Output the [X, Y] coordinate of the center of the cell containing the given text.  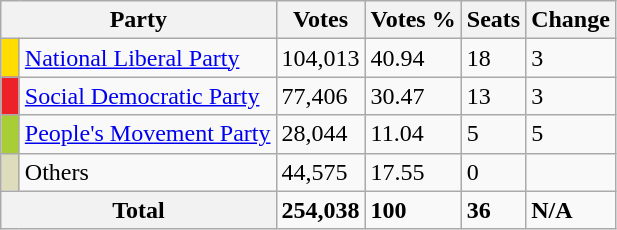
People's Movement Party [148, 134]
Change [571, 20]
18 [493, 58]
36 [493, 210]
Party [138, 20]
104,013 [320, 58]
11.04 [413, 134]
N/A [571, 210]
Votes [320, 20]
Others [148, 172]
National Liberal Party [148, 58]
30.47 [413, 96]
77,406 [320, 96]
Seats [493, 20]
28,044 [320, 134]
17.55 [413, 172]
0 [493, 172]
254,038 [320, 210]
13 [493, 96]
Social Democratic Party [148, 96]
44,575 [320, 172]
40.94 [413, 58]
100 [413, 210]
Total [138, 210]
Votes % [413, 20]
